Identify which cell holds the provided text, then report its [X, Y] central coordinate. 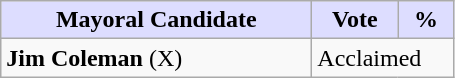
Acclaimed [383, 58]
% [426, 20]
Jim Coleman (X) [156, 58]
Vote [355, 20]
Mayoral Candidate [156, 20]
